Detect which cell encompasses the target text, then output its (X, Y) center coordinate. 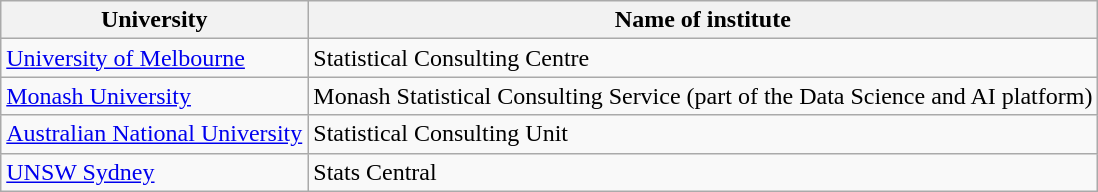
Monash Statistical Consulting Service (part of the Data Science and AI platform) (703, 96)
Australian National University (154, 134)
University of Melbourne (154, 58)
UNSW Sydney (154, 172)
University (154, 20)
Monash University (154, 96)
Statistical Consulting Unit (703, 134)
Stats Central (703, 172)
Name of institute (703, 20)
Statistical Consulting Centre (703, 58)
